Search for the cell housing the specified text and yield its (x, y) center coordinate. 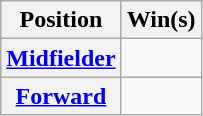
Forward (61, 96)
Midfielder (61, 58)
Position (61, 20)
Win(s) (161, 20)
